Return the (X, Y) coordinate for the center point of the cell that contains the specified text.  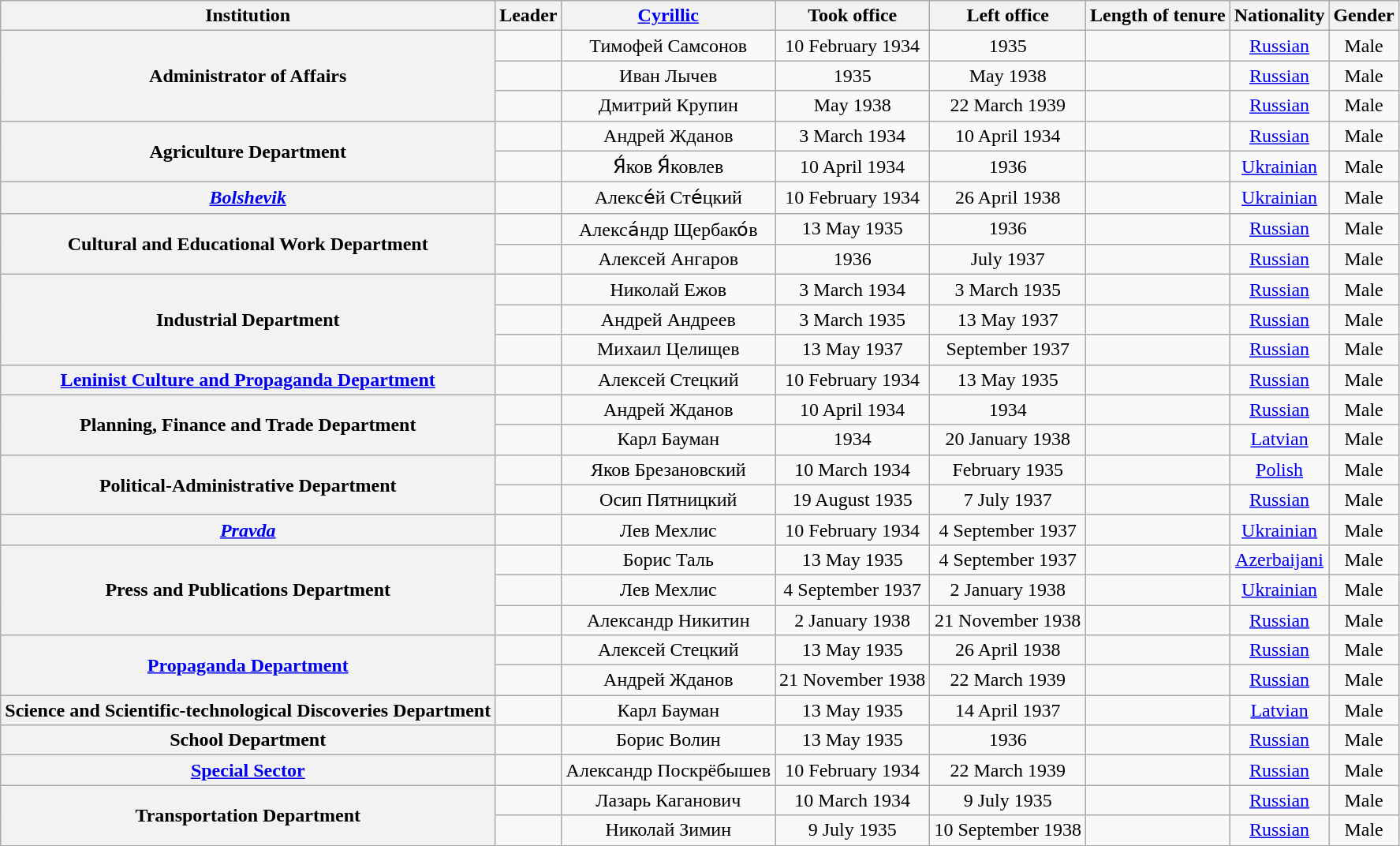
Nationality (1279, 16)
Polish (1279, 470)
Gender (1364, 16)
10 September 1938 (1008, 830)
Дмитрий Крупин (668, 106)
Took office (852, 16)
Propaganda Department (248, 665)
Pravda (248, 530)
Cyrillic (668, 16)
Administrator of Affairs (248, 76)
Алекса́ндр Щербако́в (668, 229)
Михаил Целищев (668, 350)
Leninist Culture and Propaganda Department (248, 380)
Agriculture Department (248, 152)
Иван Лычев (668, 76)
Яков Брезановский (668, 470)
September 1937 (1008, 350)
Left office (1008, 16)
20 January 1938 (1008, 440)
Борис Волин (668, 740)
Алексе́й Сте́цкий (668, 198)
Тимофей Самсонов (668, 46)
Institution (248, 16)
Я́ков Я́ковлев (668, 167)
Александр Поскрёбышев (668, 770)
7 July 1937 (1008, 500)
Николай Ежов (668, 290)
Cultural and Educational Work Department (248, 244)
19 August 1935 (852, 500)
Political-Administrative Department (248, 485)
February 1935 (1008, 470)
Leader (528, 16)
Николай Зимин (668, 830)
July 1937 (1008, 260)
Борис Таль (668, 560)
Industrial Department (248, 320)
Bolshevik (248, 198)
Science and Scientific-technological Discoveries Department (248, 710)
Length of tenure (1158, 16)
14 April 1937 (1008, 710)
Press and Publications Department (248, 590)
Осип Пятницкий (668, 500)
Transportation Department (248, 815)
Planning, Finance and Trade Department (248, 425)
Алексей Ангаров (668, 260)
Александр Никитин (668, 620)
Андрей Андреев (668, 320)
Лазарь Каганович (668, 800)
School Department (248, 740)
Azerbaijani (1279, 560)
Special Sector (248, 770)
